From the cell containing the given text, extract its center point as (x, y) coordinate. 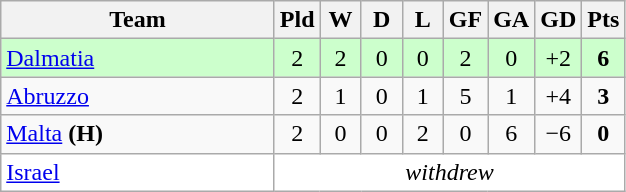
withdrew (450, 172)
Team (138, 20)
L (422, 20)
+2 (558, 58)
W (340, 20)
GA (512, 20)
Dalmatia (138, 58)
Abruzzo (138, 96)
Pld (297, 20)
GD (558, 20)
GF (465, 20)
+4 (558, 96)
Malta (H) (138, 134)
Pts (604, 20)
Israel (138, 172)
5 (465, 96)
3 (604, 96)
−6 (558, 134)
D (382, 20)
